Detect which cell encompasses the target text, then output its [x, y] center coordinate. 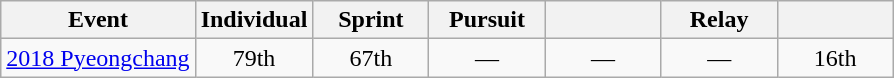
Sprint [371, 20]
79th [254, 58]
2018 Pyeongchang [98, 58]
Individual [254, 20]
16th [835, 58]
67th [371, 58]
Pursuit [487, 20]
Relay [719, 20]
Event [98, 20]
